Return (x, y) of the center of cell containing provided text 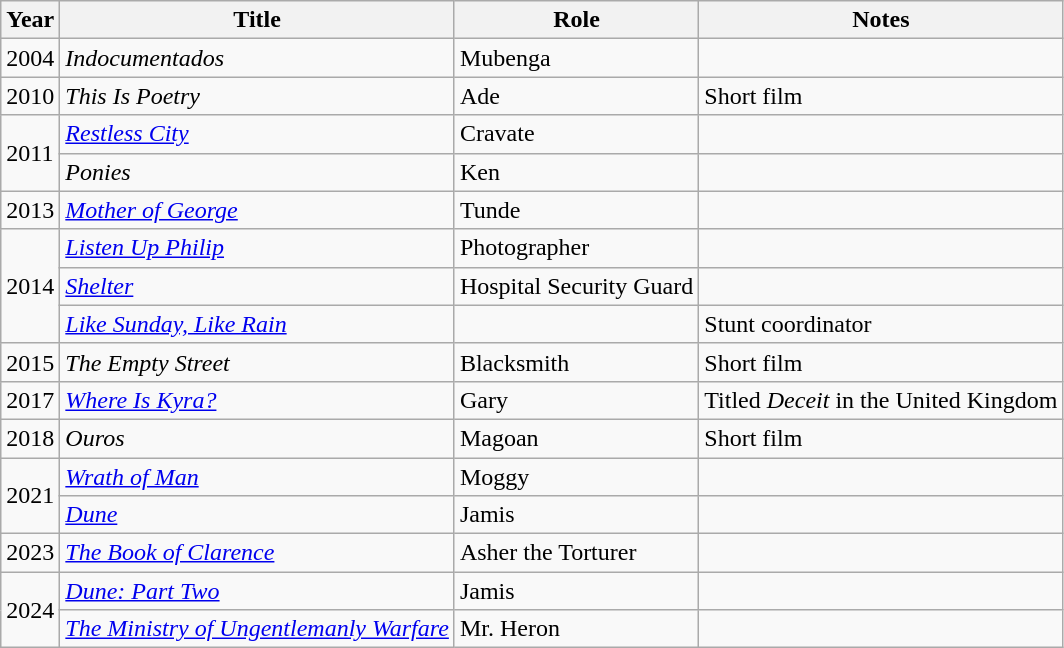
Where Is Kyra? (258, 400)
Indocumentados (258, 58)
Listen Up Philip (258, 248)
Ponies (258, 172)
Gary (576, 400)
Tunde (576, 210)
Title (258, 20)
Stunt coordinator (881, 324)
Mubenga (576, 58)
Ken (576, 172)
Ouros (258, 438)
The Book of Clarence (258, 553)
Shelter (258, 286)
Photographer (576, 248)
Titled Deceit in the United Kingdom (881, 400)
Dune (258, 515)
2023 (30, 553)
2010 (30, 96)
Hospital Security Guard (576, 286)
The Empty Street (258, 362)
Ade (576, 96)
2004 (30, 58)
Mr. Heron (576, 629)
Wrath of Man (258, 477)
Year (30, 20)
Role (576, 20)
Like Sunday, Like Rain (258, 324)
Magoan (576, 438)
Asher the Torturer (576, 553)
Mother of George (258, 210)
2018 (30, 438)
The Ministry of Ungentlemanly Warfare (258, 629)
2011 (30, 153)
2021 (30, 496)
Cravate (576, 134)
2024 (30, 610)
This Is Poetry (258, 96)
Restless City (258, 134)
Moggy (576, 477)
2017 (30, 400)
2013 (30, 210)
Notes (881, 20)
2014 (30, 286)
2015 (30, 362)
Dune: Part Two (258, 591)
Blacksmith (576, 362)
